Search for the cell housing the specified text and yield its [X, Y] center coordinate. 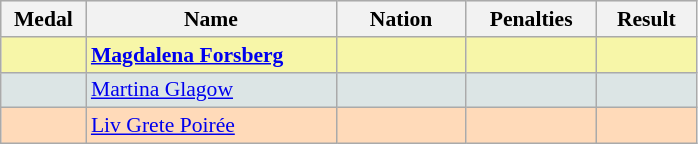
Liv Grete Poirée [211, 126]
Name [211, 19]
Martina Glagow [211, 90]
Magdalena Forsberg [211, 55]
Nation [401, 19]
Result [646, 19]
Medal [44, 19]
Penalties [531, 19]
